From the cell containing the given text, extract its center point as (x, y) coordinate. 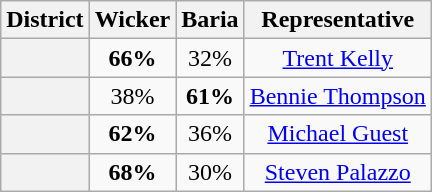
Trent Kelly (338, 58)
Steven Palazzo (338, 172)
Wicker (132, 20)
30% (210, 172)
District (45, 20)
Representative (338, 20)
Michael Guest (338, 134)
38% (132, 96)
Bennie Thompson (338, 96)
66% (132, 58)
32% (210, 58)
36% (210, 134)
62% (132, 134)
Baria (210, 20)
61% (210, 96)
68% (132, 172)
